Detect which cell encompasses the target text, then output its [X, Y] center coordinate. 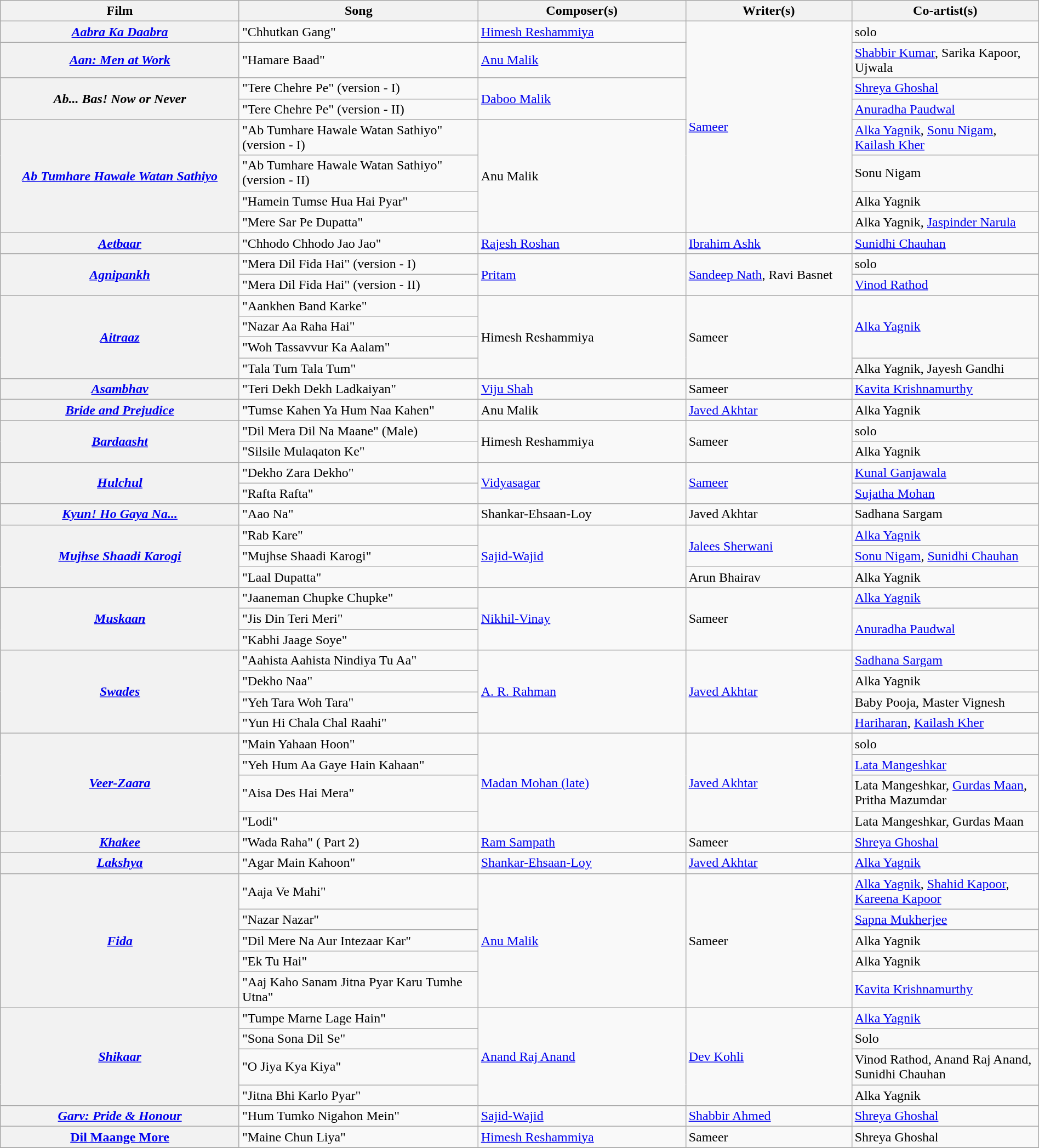
"Chhodo Chhodo Jao Jao" [358, 243]
"Hum Tumko Nigahon Mein" [358, 1116]
Khakee [120, 842]
Solo [945, 1039]
"Jaaneman Chupke Chupke" [358, 598]
"Wada Raha" ( Part 2) [358, 842]
Vinod Rathod, Anand Raj Anand, Sunidhi Chauhan [945, 1067]
"Kabhi Jaage Soye" [358, 640]
"Mera Dil Fida Hai" (version - II) [358, 285]
Rajesh Roshan [582, 243]
Veer-Zaara [120, 783]
"Dil Mere Na Aur Intezaar Kar" [358, 940]
A. R. Rahman [582, 692]
"Aaj Kaho Sanam Jitna Pyar Karu Tumhe Utna" [358, 989]
"Dekho Naa" [358, 681]
Composer(s) [582, 11]
"Ek Tu Hai" [358, 961]
Garv: Pride & Honour [120, 1116]
"Mera Dil Fida Hai" (version - I) [358, 264]
Ram Sampath [582, 842]
Sunidhi Chauhan [945, 243]
Pritam [582, 274]
"Main Yahaan Hoon" [358, 744]
"O Jiya Kya Kiya" [358, 1067]
"Sona Sona Dil Se" [358, 1039]
Sonu Nigam, Sunidhi Chauhan [945, 556]
"Rafta Rafta" [358, 493]
"Aahista Aahista Nindiya Tu Aa" [358, 661]
Alka Yagnik, Jaspinder Narula [945, 222]
"Chhutkan Gang" [358, 32]
Anand Raj Anand [582, 1057]
Vidyasagar [582, 483]
"Yeh Hum Aa Gaye Hain Kahaan" [358, 765]
Lata Mangeshkar, Gurdas Maan [945, 821]
Agnipankh [120, 274]
Jalees Sherwani [768, 545]
"Nazar Nazar" [358, 919]
"Tere Chehre Pe" (version - I) [358, 88]
Shabbir Kumar, Sarika Kapoor, Ujwala [945, 60]
Hariharan, Kailash Kher [945, 723]
Song [358, 11]
Arun Bhairav [768, 577]
Kyun! Ho Gaya Na... [120, 514]
"Silsile Mulaqaton Ke" [358, 452]
Film [120, 11]
Lakshya [120, 863]
"Aisa Des Hai Mera" [358, 793]
Ab... Bas! Now or Never [120, 99]
Madan Mohan (late) [582, 783]
"Hamare Baad" [358, 60]
"Aao Na" [358, 514]
"Tumse Kahen Ya Hum Naa Kahen" [358, 410]
"Dekho Zara Dekho" [358, 473]
"Aankhen Band Karke" [358, 305]
Aitraaz [120, 337]
"Ab Tumhare Hawale Watan Sathiyo" (version - II) [358, 173]
Sujatha Mohan [945, 493]
"Laal Dupatta" [358, 577]
Nikhil-Vinay [582, 618]
Daboo Malik [582, 99]
Alka Yagnik, Jayesh Gandhi [945, 368]
"Hamein Tumse Hua Hai Pyar" [358, 201]
Bride and Prejudice [120, 410]
Ibrahim Ashk [768, 243]
"Tumpe Marne Lage Hain" [358, 1018]
Lata Mangeshkar [945, 765]
Aan: Men at Work [120, 60]
Sandeep Nath, Ravi Basnet [768, 274]
"Nazar Aa Raha Hai" [358, 327]
"Yun Hi Chala Chal Raahi" [358, 723]
"Mere Sar Pe Dupatta" [358, 222]
Ab Tumhare Hawale Watan Sathiyo [120, 176]
"Dil Mera Dil Na Maane" (Male) [358, 431]
Aetbaar [120, 243]
Alka Yagnik, Shahid Kapoor, Kareena Kapoor [945, 891]
Kunal Ganjawala [945, 473]
Lata Mangeshkar, Gurdas Maan, Pritha Mazumdar [945, 793]
"Agar Main Kahoon" [358, 863]
"Teri Dekh Dekh Ladkaiyan" [358, 389]
"Yeh Tara Woh Tara" [358, 702]
Vinod Rathod [945, 285]
Shikaar [120, 1057]
Fida [120, 940]
Muskaan [120, 618]
Hulchul [120, 483]
Dev Kohli [768, 1057]
Asambhav [120, 389]
Swades [120, 692]
"Tala Tum Tala Tum" [358, 368]
Viju Shah [582, 389]
"Jitna Bhi Karlo Pyar" [358, 1095]
"Aaja Ve Mahi" [358, 891]
Mujhse Shaadi Karogi [120, 556]
Sonu Nigam [945, 173]
"Mujhse Shaadi Karogi" [358, 556]
"Jis Din Teri Meri" [358, 618]
Shabbir Ahmed [768, 1116]
Bardaasht [120, 441]
Alka Yagnik, Sonu Nigam, Kailash Kher [945, 137]
"Maine Chun Liya" [358, 1137]
"Lodi" [358, 821]
Aabra Ka Daabra [120, 32]
Sapna Mukherjee [945, 919]
"Rab Kare" [358, 535]
"Woh Tassavvur Ka Aalam" [358, 348]
"Tere Chehre Pe" (version - II) [358, 109]
Dil Maange More [120, 1137]
"Ab Tumhare Hawale Watan Sathiyo" (version - I) [358, 137]
Writer(s) [768, 11]
Co-artist(s) [945, 11]
Baby Pooja, Master Vignesh [945, 702]
